Find where the given text appears and provide that cell's center as (X, Y) coordinate. 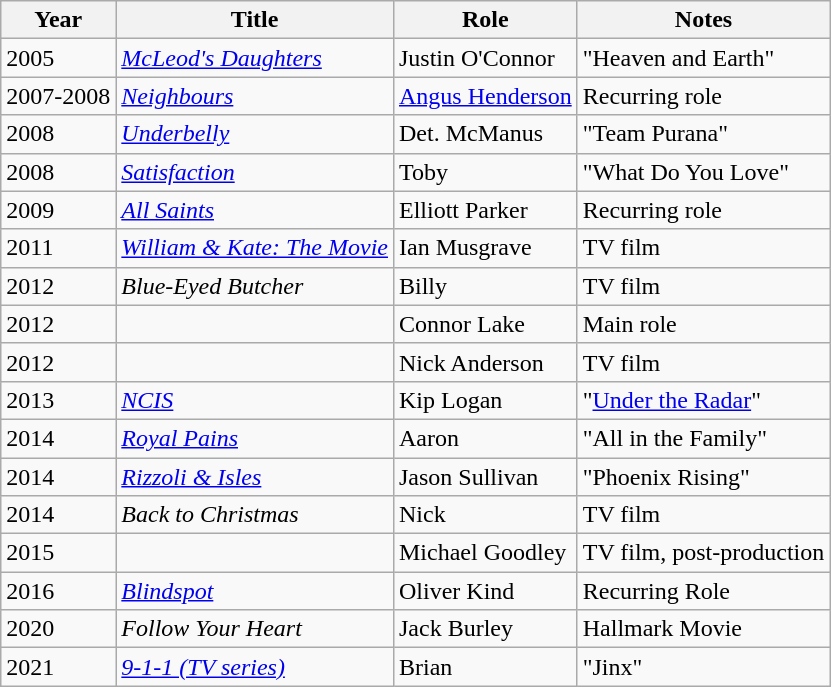
Billy (485, 286)
2005 (58, 58)
Michael Goodley (485, 553)
Angus Henderson (485, 96)
Rizzoli & Isles (255, 477)
Aaron (485, 438)
All Saints (255, 210)
Title (255, 20)
2009 (58, 210)
Brian (485, 667)
Blue-Eyed Butcher (255, 286)
Det. McManus (485, 134)
Ian Musgrave (485, 248)
Year (58, 20)
Toby (485, 172)
Role (485, 20)
"Jinx" (704, 667)
Justin O'Connor (485, 58)
Underbelly (255, 134)
Blindspot (255, 591)
2007-2008 (58, 96)
Oliver Kind (485, 591)
Notes (704, 20)
Recurring Role (704, 591)
2015 (58, 553)
2011 (58, 248)
"Heaven and Earth" (704, 58)
"What Do You Love" (704, 172)
Royal Pains (255, 438)
"Under the Radar" (704, 400)
Nick (485, 515)
"Team Purana" (704, 134)
2016 (58, 591)
Neighbours (255, 96)
William & Kate: The Movie (255, 248)
Nick Anderson (485, 362)
Back to Christmas (255, 515)
NCIS (255, 400)
"All in the Family" (704, 438)
Elliott Parker (485, 210)
Satisfaction (255, 172)
Main role (704, 324)
Kip Logan (485, 400)
Jack Burley (485, 629)
Connor Lake (485, 324)
2021 (58, 667)
9-1-1 (TV series) (255, 667)
Jason Sullivan (485, 477)
TV film, post-production (704, 553)
McLeod's Daughters (255, 58)
Follow Your Heart (255, 629)
Hallmark Movie (704, 629)
2020 (58, 629)
2013 (58, 400)
"Phoenix Rising" (704, 477)
